Return the [x, y] coordinate for the center point of the cell that contains the specified text.  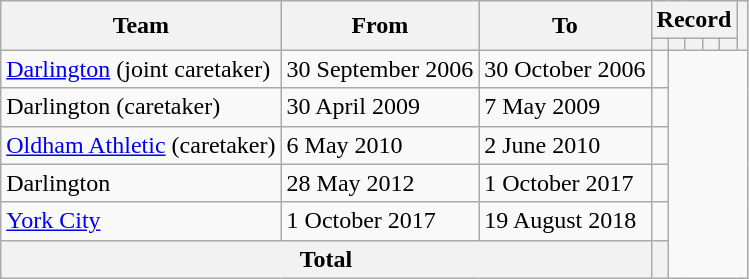
Total [326, 259]
6 May 2010 [380, 145]
From [380, 26]
19 August 2018 [565, 221]
2 June 2010 [565, 145]
To [565, 26]
York City [141, 221]
28 May 2012 [380, 183]
Darlington (caretaker) [141, 107]
Darlington (joint caretaker) [141, 69]
Oldham Athletic (caretaker) [141, 145]
30 September 2006 [380, 69]
Team [141, 26]
30 October 2006 [565, 69]
7 May 2009 [565, 107]
Record [694, 20]
30 April 2009 [380, 107]
Darlington [141, 183]
